Capture the cell that displays the provided text and extract its [X, Y] central coordinate. 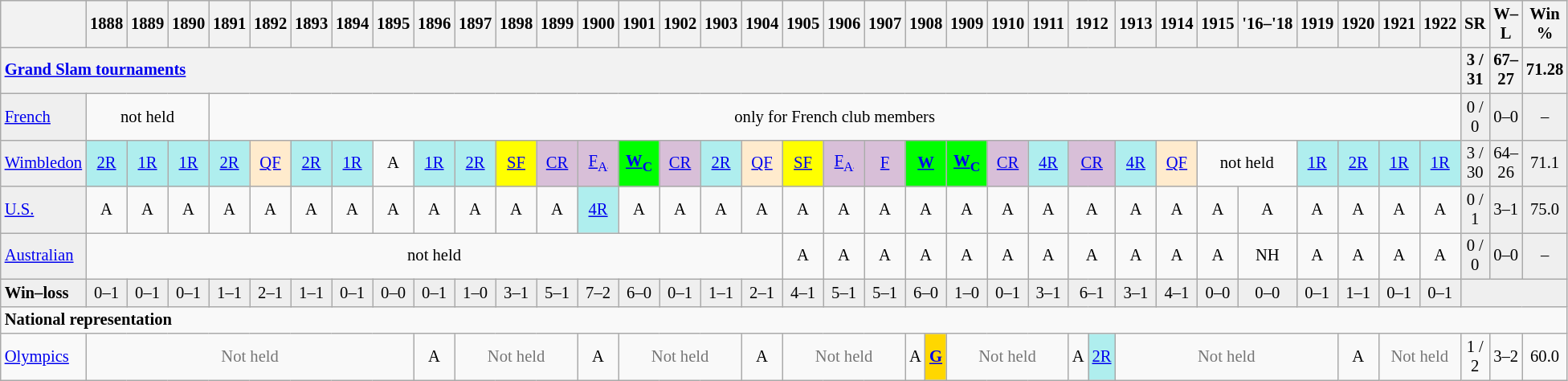
1900 [598, 23]
Wimbledon [43, 163]
60.0 [1545, 356]
U.S. [43, 210]
NH [1268, 256]
1911 [1048, 23]
SR [1475, 23]
3 / 30 [1475, 163]
1898 [516, 23]
1905 [803, 23]
0 / 1 [1475, 210]
1901 [639, 23]
1907 [885, 23]
1899 [557, 23]
1892 [270, 23]
1894 [352, 23]
1909 [967, 23]
7–2 [598, 293]
71.28 [1545, 70]
1915 [1218, 23]
W [925, 163]
1891 [230, 23]
1889 [148, 23]
71.1 [1545, 163]
3 / 31 [1475, 70]
1921 [1399, 23]
1908 [925, 23]
1 / 2 [1475, 356]
Grand Slam tournaments [731, 70]
1912 [1092, 23]
1888 [106, 23]
67–27 [1505, 70]
1919 [1317, 23]
National representation [784, 320]
6–1 [1092, 293]
only for French club members [835, 117]
Australian [43, 256]
F [885, 163]
Olympics [43, 356]
75.0 [1545, 210]
1896 [434, 23]
1893 [312, 23]
3–2 [1505, 356]
1897 [476, 23]
1914 [1176, 23]
Win–loss [43, 293]
French [43, 117]
1902 [680, 23]
1906 [843, 23]
1903 [721, 23]
G [936, 356]
1922 [1439, 23]
'16–'18 [1268, 23]
1913 [1136, 23]
1890 [188, 23]
W–L [1505, 23]
1895 [394, 23]
1904 [762, 23]
1910 [1007, 23]
Win % [1545, 23]
64–26 [1505, 163]
1920 [1358, 23]
